Extract the [X, Y] coordinate from the center of the cell holding the provided text.  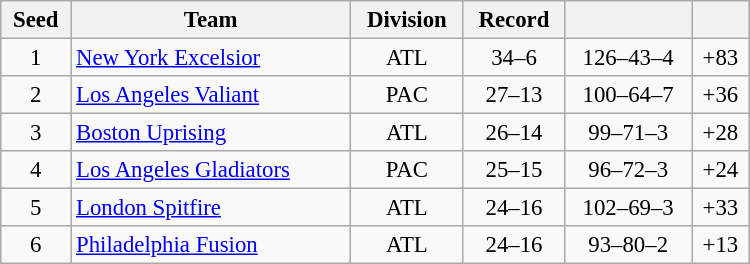
Division [408, 20]
Los Angeles Valiant [211, 95]
100–64–7 [628, 95]
34–6 [514, 58]
Team [211, 20]
+13 [721, 245]
25–15 [514, 170]
27–13 [514, 95]
1 [36, 58]
2 [36, 95]
5 [36, 208]
4 [36, 170]
+83 [721, 58]
+24 [721, 170]
London Spitfire [211, 208]
Seed [36, 20]
Los Angeles Gladiators [211, 170]
Record [514, 20]
102–69–3 [628, 208]
Boston Uprising [211, 133]
93–80–2 [628, 245]
126–43–4 [628, 58]
+28 [721, 133]
96–72–3 [628, 170]
New York Excelsior [211, 58]
26–14 [514, 133]
3 [36, 133]
+36 [721, 95]
+33 [721, 208]
99–71–3 [628, 133]
6 [36, 245]
Philadelphia Fusion [211, 245]
